Identify which cell holds the provided text, then report its [x, y] central coordinate. 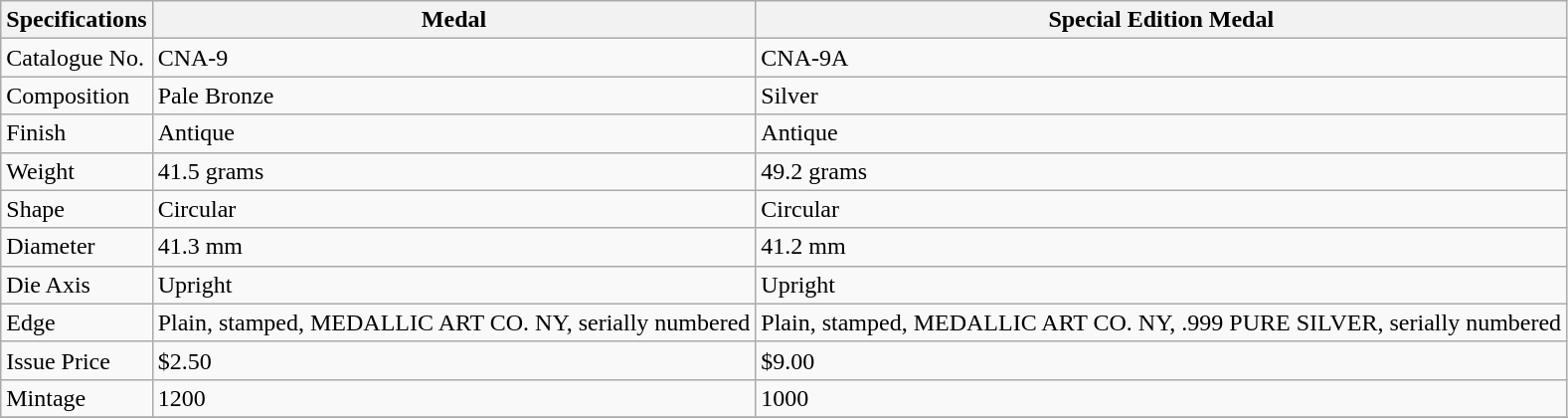
CNA-9 [453, 58]
Diameter [77, 247]
Die Axis [77, 285]
41.2 mm [1161, 247]
$2.50 [453, 360]
Finish [77, 133]
Catalogue No. [77, 58]
Special Edition Medal [1161, 20]
49.2 grams [1161, 171]
1000 [1161, 398]
Shape [77, 209]
1200 [453, 398]
Plain, stamped, MEDALLIC ART CO. NY, .999 PURE SILVER, serially numbered [1161, 322]
Specifications [77, 20]
Silver [1161, 96]
41.5 grams [453, 171]
Weight [77, 171]
Medal [453, 20]
Plain, stamped, MEDALLIC ART CO. NY, serially numbered [453, 322]
Edge [77, 322]
Pale Bronze [453, 96]
41.3 mm [453, 247]
CNA-9A [1161, 58]
$9.00 [1161, 360]
Composition [77, 96]
Issue Price [77, 360]
Mintage [77, 398]
